Search for the cell housing the specified text and yield its (x, y) center coordinate. 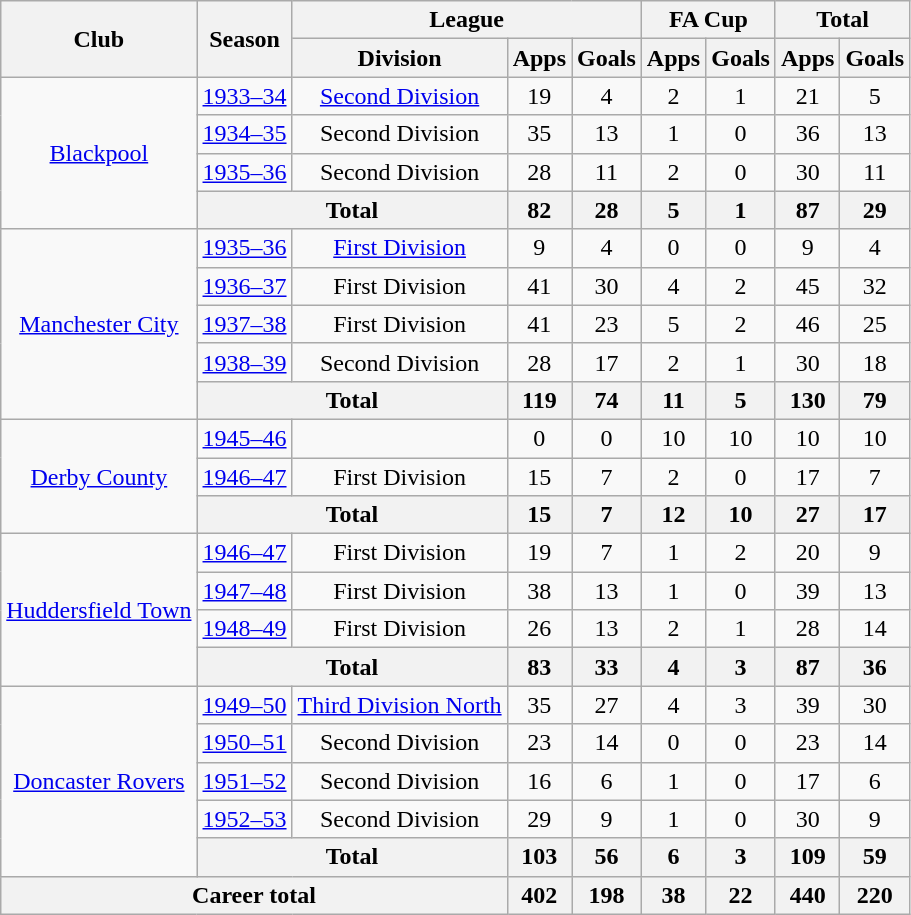
20 (807, 553)
109 (807, 857)
79 (875, 400)
21 (807, 96)
45 (807, 286)
1949–50 (244, 705)
46 (807, 324)
1951–52 (244, 781)
119 (539, 400)
220 (875, 895)
74 (607, 400)
83 (539, 667)
1952–53 (244, 819)
Club (99, 39)
Season (244, 39)
FA Cup (708, 20)
Third Division North (400, 705)
1945–46 (244, 438)
League (466, 20)
Division (400, 58)
1948–49 (244, 629)
198 (607, 895)
130 (807, 400)
59 (875, 857)
1950–51 (244, 743)
32 (875, 286)
33 (607, 667)
103 (539, 857)
22 (741, 895)
440 (807, 895)
Manchester City (99, 324)
1937–38 (244, 324)
25 (875, 324)
Blackpool (99, 153)
16 (539, 781)
402 (539, 895)
1938–39 (244, 362)
1947–48 (244, 591)
18 (875, 362)
1933–34 (244, 96)
12 (673, 515)
Career total (254, 895)
Huddersfield Town (99, 610)
Doncaster Rovers (99, 781)
1936–37 (244, 286)
1934–35 (244, 134)
56 (607, 857)
Derby County (99, 476)
26 (539, 629)
82 (539, 210)
